Extract the (x, y) coordinate from the center of the cell holding the provided text.  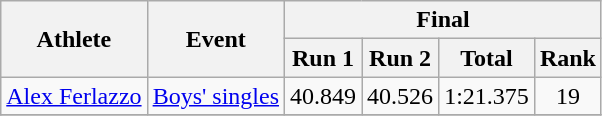
Run 1 (324, 58)
1:21.375 (487, 96)
Rank (568, 58)
Boys' singles (216, 96)
Run 2 (400, 58)
Final (444, 20)
40.526 (400, 96)
19 (568, 96)
Alex Ferlazzo (74, 96)
Athlete (74, 39)
Event (216, 39)
Total (487, 58)
40.849 (324, 96)
